From the cell containing the given text, extract its center point as (x, y) coordinate. 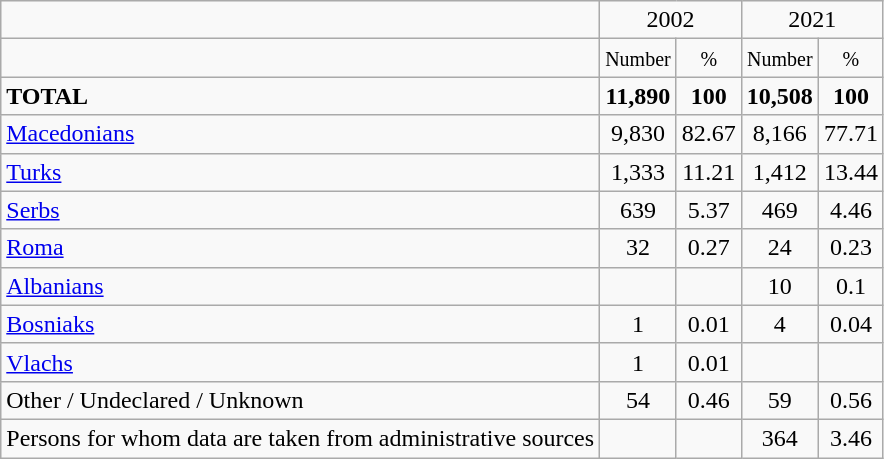
82.67 (708, 134)
24 (780, 248)
2021 (812, 20)
Other / Undeclared / Unknown (300, 400)
Turks (300, 172)
Vlachs (300, 362)
4.46 (850, 210)
32 (638, 248)
639 (638, 210)
TOTAL (300, 96)
3.46 (850, 438)
9,830 (638, 134)
Serbs (300, 210)
10,508 (780, 96)
1,412 (780, 172)
0.27 (708, 248)
77.71 (850, 134)
0.56 (850, 400)
Macedonians (300, 134)
469 (780, 210)
0.04 (850, 324)
2002 (671, 20)
Albanians (300, 286)
0.1 (850, 286)
Roma (300, 248)
0.23 (850, 248)
1,333 (638, 172)
54 (638, 400)
5.37 (708, 210)
4 (780, 324)
364 (780, 438)
0.46 (708, 400)
8,166 (780, 134)
Bosniaks (300, 324)
Persons for whom data are taken from administrative sources (300, 438)
11.21 (708, 172)
11,890 (638, 96)
10 (780, 286)
13.44 (850, 172)
59 (780, 400)
